Output the (X, Y) coordinate of the center of the cell containing the given text.  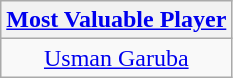
Usman Garuba (116, 58)
Most Valuable Player (116, 20)
